Locate the cell with the specified text and output its (x, y) center coordinate. 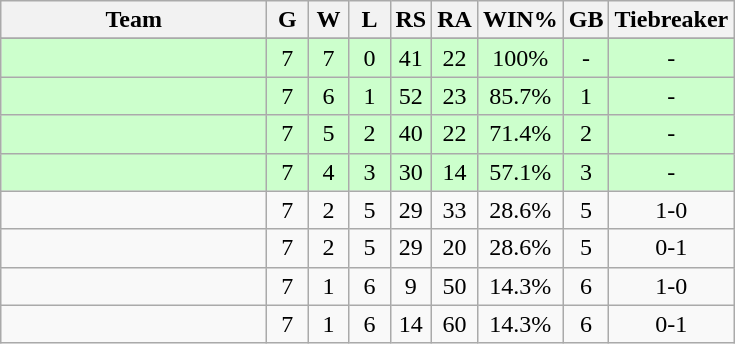
23 (455, 96)
Tiebreaker (672, 20)
57.1% (520, 172)
RA (455, 20)
50 (455, 286)
WIN% (520, 20)
RS (411, 20)
40 (411, 134)
85.7% (520, 96)
60 (455, 324)
4 (328, 172)
52 (411, 96)
G (288, 20)
100% (520, 58)
33 (455, 210)
W (328, 20)
30 (411, 172)
41 (411, 58)
0 (370, 58)
71.4% (520, 134)
9 (411, 286)
GB (586, 20)
Team (134, 20)
20 (455, 248)
L (370, 20)
